For the text-containing cell, return its midpoint in [X, Y] coordinate format. 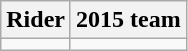
Rider [36, 20]
2015 team [128, 20]
